Pinpoint the cell where the given text exists, returning its [X, Y] midpoint coordinate. 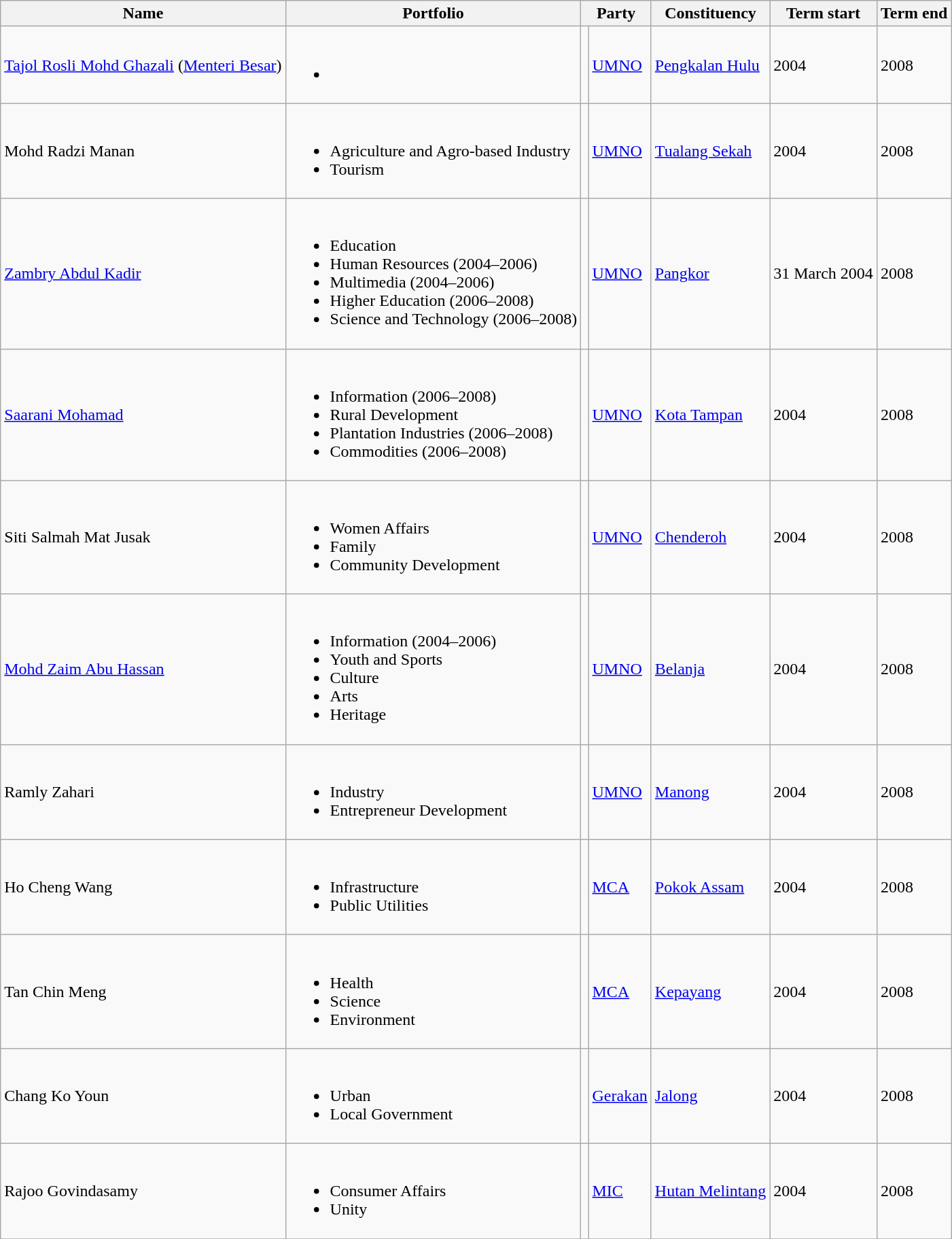
Rajoo Govindasamy [143, 1191]
UrbanLocal Government [434, 1096]
Consumer AffairsUnity [434, 1191]
HealthScienceEnvironment [434, 991]
Term start [824, 14]
Agriculture and Agro-based IndustryTourism [434, 151]
Gerakan [620, 1096]
Tajol Rosli Mohd Ghazali (Menteri Besar) [143, 65]
Term end [914, 14]
Pengkalan Hulu [710, 65]
Pangkor [710, 273]
InfrastructurePublic Utilities [434, 887]
MIC [620, 1191]
Mohd Zaim Abu Hassan [143, 669]
Party [616, 14]
Manong [710, 792]
Information (2006–2008)Rural DevelopmentPlantation Industries (2006–2008)Commodities (2006–2008) [434, 415]
Saarani Mohamad [143, 415]
Mohd Radzi Manan [143, 151]
Tan Chin Meng [143, 991]
Tualang Sekah [710, 151]
Kota Tampan [710, 415]
31 March 2004 [824, 273]
Constituency [710, 14]
IndustryEntrepreneur Development [434, 792]
Ho Cheng Wang [143, 887]
Belanja [710, 669]
Jalong [710, 1096]
EducationHuman Resources (2004–2006)Multimedia (2004–2006)Higher Education (2006–2008)Science and Technology (2006–2008) [434, 273]
Pokok Assam [710, 887]
Siti Salmah Mat Jusak [143, 537]
Name [143, 14]
Women AffairsFamilyCommunity Development [434, 537]
Portfolio [434, 14]
Zambry Abdul Kadir [143, 273]
Ramly Zahari [143, 792]
Chang Ko Youn [143, 1096]
Kepayang [710, 991]
Chenderoh [710, 537]
Hutan Melintang [710, 1191]
Information (2004–2006)Youth and SportsCultureArtsHeritage [434, 669]
